Provide the (X, Y) coordinate of the cell's center where the given text is located.  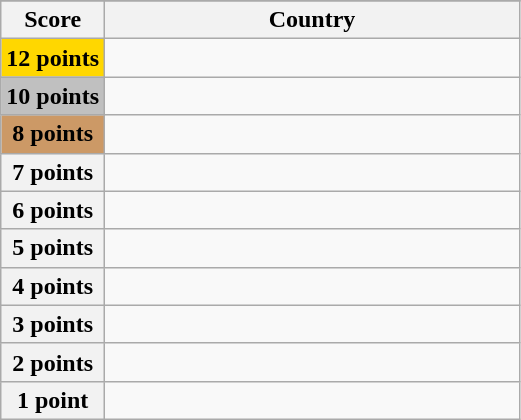
Country (312, 20)
5 points (53, 248)
8 points (53, 134)
4 points (53, 286)
12 points (53, 58)
2 points (53, 362)
Score (53, 20)
6 points (53, 210)
3 points (53, 324)
7 points (53, 172)
10 points (53, 96)
1 point (53, 400)
